Find where the given text appears and provide that cell's center as [X, Y] coordinate. 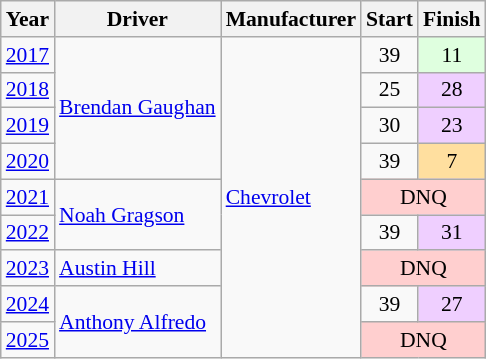
Chevrolet [291, 198]
2021 [28, 197]
31 [452, 233]
30 [390, 126]
23 [452, 126]
Manufacturer [291, 19]
11 [452, 55]
25 [390, 90]
27 [452, 304]
7 [452, 162]
2020 [28, 162]
2025 [28, 340]
Start [390, 19]
28 [452, 90]
2023 [28, 269]
Austin Hill [138, 269]
Finish [452, 19]
Driver [138, 19]
2019 [28, 126]
Anthony Alfredo [138, 322]
Brendan Gaughan [138, 108]
2024 [28, 304]
2017 [28, 55]
2018 [28, 90]
2022 [28, 233]
Year [28, 19]
Noah Gragson [138, 214]
